Identify which cell holds the provided text, then report its [x, y] central coordinate. 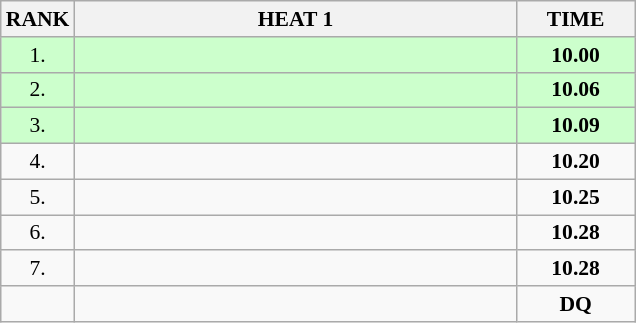
TIME [576, 19]
1. [38, 55]
HEAT 1 [295, 19]
5. [38, 197]
10.09 [576, 126]
10.25 [576, 197]
6. [38, 233]
10.20 [576, 162]
4. [38, 162]
10.06 [576, 90]
10.00 [576, 55]
7. [38, 269]
RANK [38, 19]
2. [38, 90]
DQ [576, 304]
3. [38, 126]
